Search for the cell housing the specified text and yield its (X, Y) center coordinate. 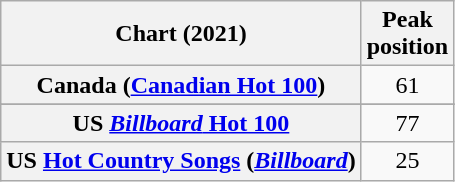
US Hot Country Songs (Billboard) (181, 161)
Canada (Canadian Hot 100) (181, 85)
77 (407, 123)
Chart (2021) (181, 34)
US Billboard Hot 100 (181, 123)
61 (407, 85)
Peakposition (407, 34)
25 (407, 161)
